Find where the given text appears and provide that cell's center as (X, Y) coordinate. 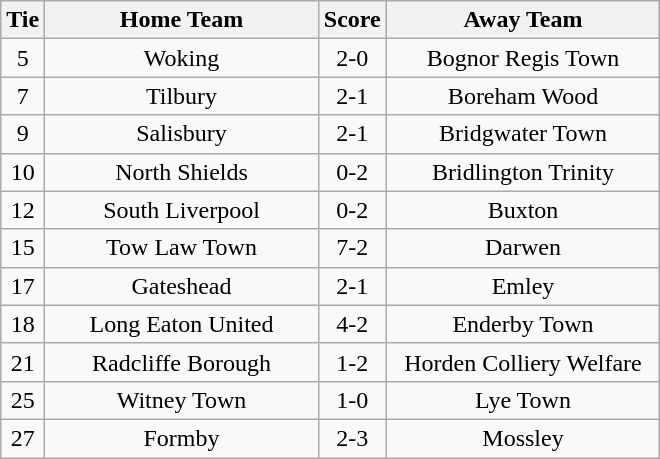
18 (23, 324)
Bridgwater Town (523, 134)
Score (352, 20)
Gateshead (182, 286)
Radcliffe Borough (182, 362)
10 (23, 172)
1-2 (352, 362)
2-0 (352, 58)
Formby (182, 438)
Woking (182, 58)
12 (23, 210)
Boreham Wood (523, 96)
2-3 (352, 438)
Witney Town (182, 400)
1-0 (352, 400)
Salisbury (182, 134)
4-2 (352, 324)
Home Team (182, 20)
South Liverpool (182, 210)
North Shields (182, 172)
Darwen (523, 248)
Enderby Town (523, 324)
Tow Law Town (182, 248)
27 (23, 438)
Bridlington Trinity (523, 172)
Mossley (523, 438)
17 (23, 286)
Emley (523, 286)
7 (23, 96)
Lye Town (523, 400)
25 (23, 400)
15 (23, 248)
Away Team (523, 20)
Horden Colliery Welfare (523, 362)
Tilbury (182, 96)
Bognor Regis Town (523, 58)
21 (23, 362)
7-2 (352, 248)
5 (23, 58)
9 (23, 134)
Buxton (523, 210)
Long Eaton United (182, 324)
Tie (23, 20)
